Extract the [x, y] coordinate from the center of the cell holding the provided text.  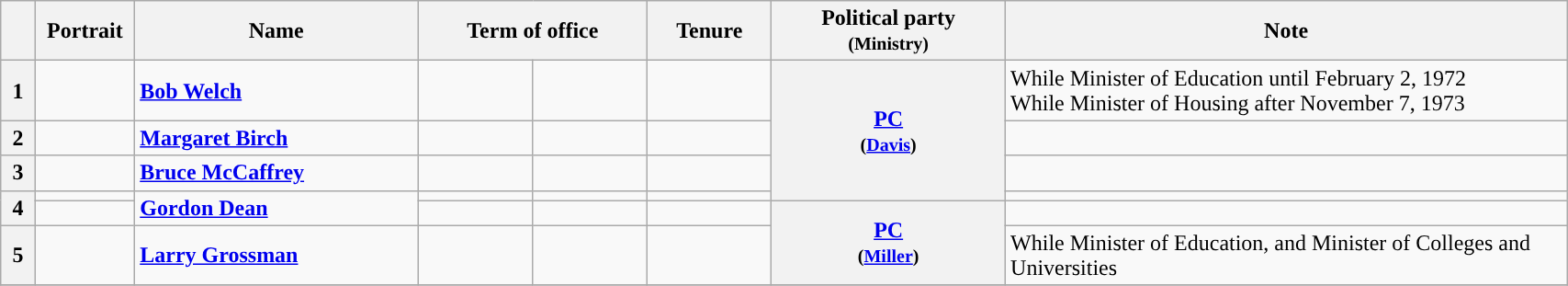
Tenure [709, 31]
Political party(Ministry) [889, 31]
While Minister of Education until February 2, 1972 While Minister of Housing after November 7, 1973 [1286, 90]
Bob Welch [276, 90]
Name [276, 31]
Gordon Dean [276, 208]
Term of office [533, 31]
Portrait [85, 31]
Margaret Birch [276, 138]
1 [18, 90]
Larry Grossman [276, 256]
While Minister of Education, and Minister of Colleges and Universities [1286, 256]
PC(Miller) [889, 243]
5 [18, 256]
4 [18, 208]
Note [1286, 31]
Bruce McCaffrey [276, 173]
2 [18, 138]
3 [18, 173]
PC(Davis) [889, 131]
